Determine the [x, y] coordinate at the center of the cell enclosing the given text.  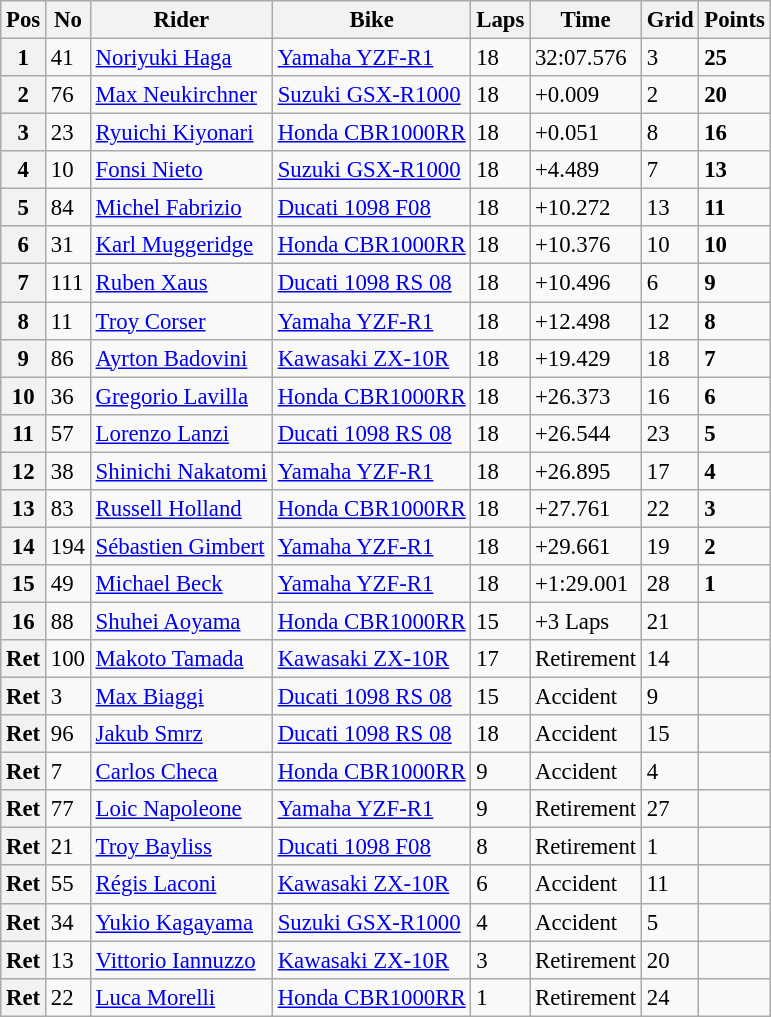
38 [68, 471]
+10.376 [586, 245]
+29.661 [586, 546]
+10.272 [586, 208]
76 [68, 95]
25 [734, 58]
49 [68, 584]
Russell Holland [181, 509]
+0.009 [586, 95]
+1:29.001 [586, 584]
Régis Laconi [181, 885]
96 [68, 734]
34 [68, 922]
86 [68, 358]
+19.429 [586, 358]
Fonsi Nieto [181, 170]
83 [68, 509]
Troy Corser [181, 321]
+27.761 [586, 509]
Yukio Kagayama [181, 922]
111 [68, 283]
Ryuichi Kiyonari [181, 133]
55 [68, 885]
+26.895 [586, 471]
Grid [670, 20]
Troy Bayliss [181, 847]
Max Neukirchner [181, 95]
+4.489 [586, 170]
Max Biaggi [181, 697]
Shinichi Nakatomi [181, 471]
+3 Laps [586, 621]
57 [68, 433]
100 [68, 659]
Jakub Smrz [181, 734]
Shuhei Aoyama [181, 621]
77 [68, 809]
32:07.576 [586, 58]
Time [586, 20]
+26.373 [586, 396]
Gregorio Lavilla [181, 396]
+12.498 [586, 321]
Pos [24, 20]
Ruben Xaus [181, 283]
Carlos Checa [181, 772]
No [68, 20]
Loic Napoleone [181, 809]
36 [68, 396]
Rider [181, 20]
Laps [500, 20]
Sébastien Gimbert [181, 546]
194 [68, 546]
Noriyuki Haga [181, 58]
Luca Morelli [181, 997]
Michel Fabrizio [181, 208]
19 [670, 546]
Karl Muggeridge [181, 245]
Bike [372, 20]
Makoto Tamada [181, 659]
Vittorio Iannuzzo [181, 960]
84 [68, 208]
Michael Beck [181, 584]
Points [734, 20]
28 [670, 584]
+10.496 [586, 283]
31 [68, 245]
88 [68, 621]
24 [670, 997]
+26.544 [586, 433]
Ayrton Badovini [181, 358]
+0.051 [586, 133]
27 [670, 809]
Lorenzo Lanzi [181, 433]
41 [68, 58]
